Determine the (X, Y) coordinate at the center of the cell enclosing the given text.  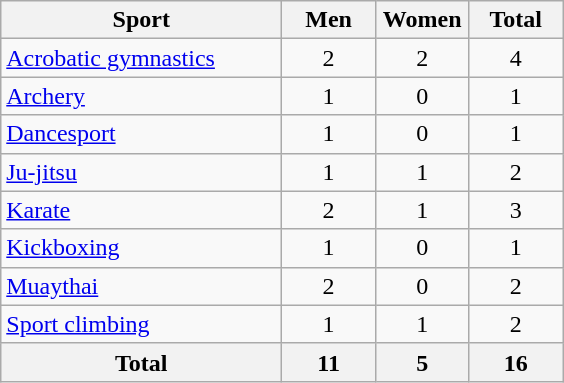
Karate (142, 210)
5 (422, 362)
Archery (142, 96)
11 (329, 362)
3 (516, 210)
16 (516, 362)
Sport climbing (142, 324)
Muaythai (142, 286)
Kickboxing (142, 248)
Men (329, 20)
Sport (142, 20)
4 (516, 58)
Women (422, 20)
Acrobatic gymnastics (142, 58)
Dancesport (142, 134)
Ju-jitsu (142, 172)
